Determine the [X, Y] coordinate at the center of the cell enclosing the given text.  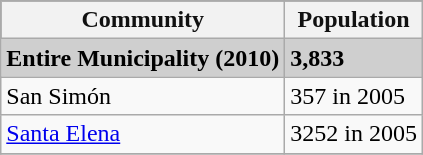
Santa Elena [143, 134]
Community [143, 20]
San Simón [143, 96]
Entire Municipality (2010) [143, 58]
Population [354, 20]
3,833 [354, 58]
357 in 2005 [354, 96]
3252 in 2005 [354, 134]
